Determine the [X, Y] coordinate at the center of the cell enclosing the given text.  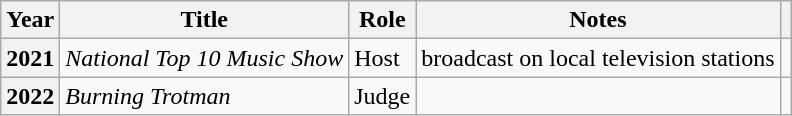
2022 [30, 96]
Role [382, 20]
Judge [382, 96]
2021 [30, 58]
Burning Trotman [204, 96]
Year [30, 20]
Host [382, 58]
Notes [598, 20]
broadcast on local television stations [598, 58]
Title [204, 20]
National Top 10 Music Show [204, 58]
